From the cell containing the given text, extract its center point as [X, Y] coordinate. 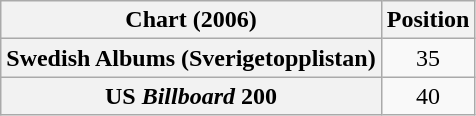
35 [428, 58]
US Billboard 200 [191, 96]
40 [428, 96]
Swedish Albums (Sverigetopplistan) [191, 58]
Position [428, 20]
Chart (2006) [191, 20]
